Return the [x, y] coordinate for the center point of the cell that contains the specified text.  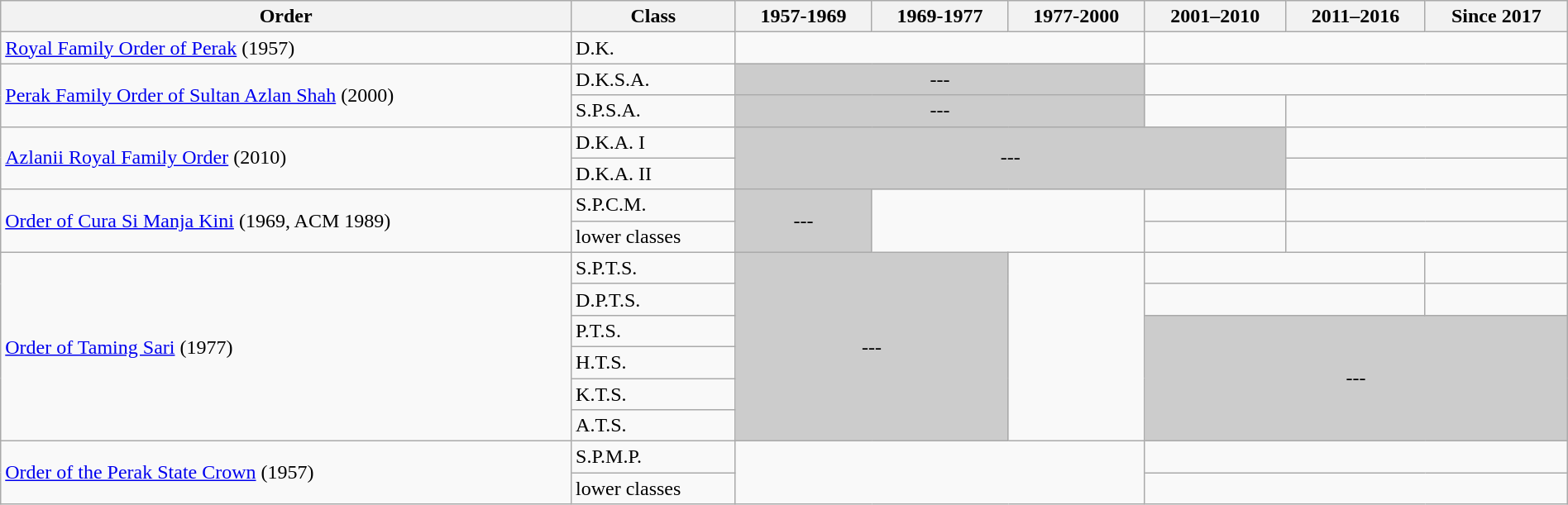
Order of Taming Sari (1977) [286, 346]
Royal Family Order of Perak (1957) [286, 48]
S.P.C.M. [653, 205]
D.K.A. II [653, 174]
Azlanii Royal Family Order (2010) [286, 158]
Order of Cura Si Manja Kini (1969, ACM 1989) [286, 221]
D.K. [653, 48]
1957-1969 [804, 17]
2011–2016 [1356, 17]
2001–2010 [1216, 17]
Order [286, 17]
Since 2017 [1496, 17]
Perak Family Order of Sultan Azlan Shah (2000) [286, 95]
1969-1977 [939, 17]
D.K.A. I [653, 142]
D.P.T.S. [653, 299]
Order of the Perak State Crown (1957) [286, 473]
S.P.T.S. [653, 268]
H.T.S. [653, 362]
S.P.S.A. [653, 111]
A.T.S. [653, 426]
K.T.S. [653, 394]
S.P.M.P. [653, 457]
P.T.S. [653, 331]
Class [653, 17]
1977-2000 [1077, 17]
D.K.S.A. [653, 79]
